Return the (X, Y) coordinate for the center point of the cell that contains the specified text.  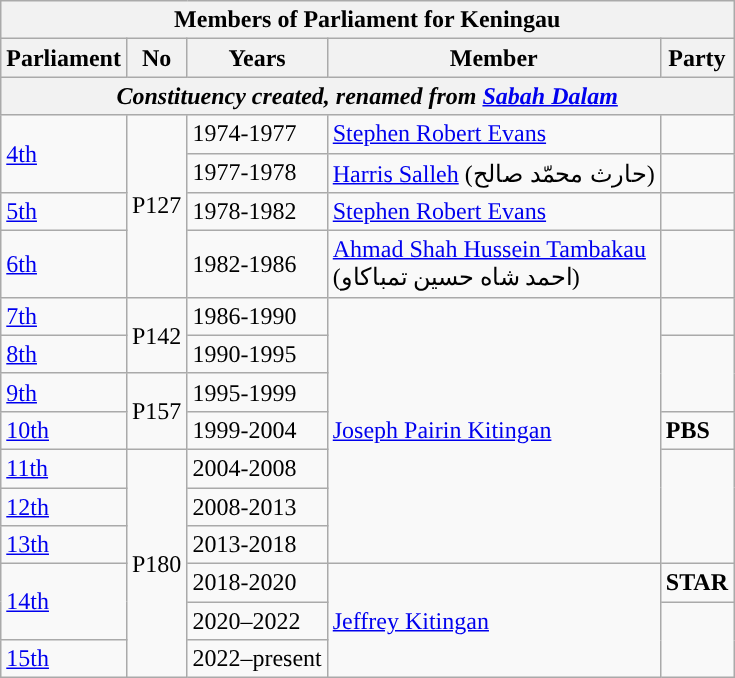
Years (257, 58)
P127 (156, 206)
9th (64, 392)
Jeffrey Kitingan (494, 621)
1978-1982 (257, 212)
2004-2008 (257, 468)
Member (494, 58)
2018-2020 (257, 583)
12th (64, 507)
8th (64, 354)
1982-1986 (257, 264)
6th (64, 264)
2022–present (257, 659)
11th (64, 468)
Ahmad Shah Hussein Tambakau (احمد شاه حسين تمباكاو) (494, 264)
1999-2004 (257, 430)
1990-1995 (257, 354)
Joseph Pairin Kitingan (494, 430)
1986-1990 (257, 316)
2020–2022 (257, 621)
STAR (696, 583)
Constituency created, renamed from Sabah Dalam (368, 96)
1977-1978 (257, 173)
No (156, 58)
Harris Salleh (حارث محمّد صالح) (494, 173)
2013-2018 (257, 545)
PBS (696, 430)
13th (64, 545)
10th (64, 430)
1995-1999 (257, 392)
Party (696, 58)
15th (64, 659)
1974-1977 (257, 134)
Parliament (64, 58)
Members of Parliament for Keningau (368, 20)
P180 (156, 563)
14th (64, 602)
4th (64, 154)
7th (64, 316)
5th (64, 212)
2008-2013 (257, 507)
P157 (156, 411)
P142 (156, 335)
